Return [x, y] of the center of cell containing provided text 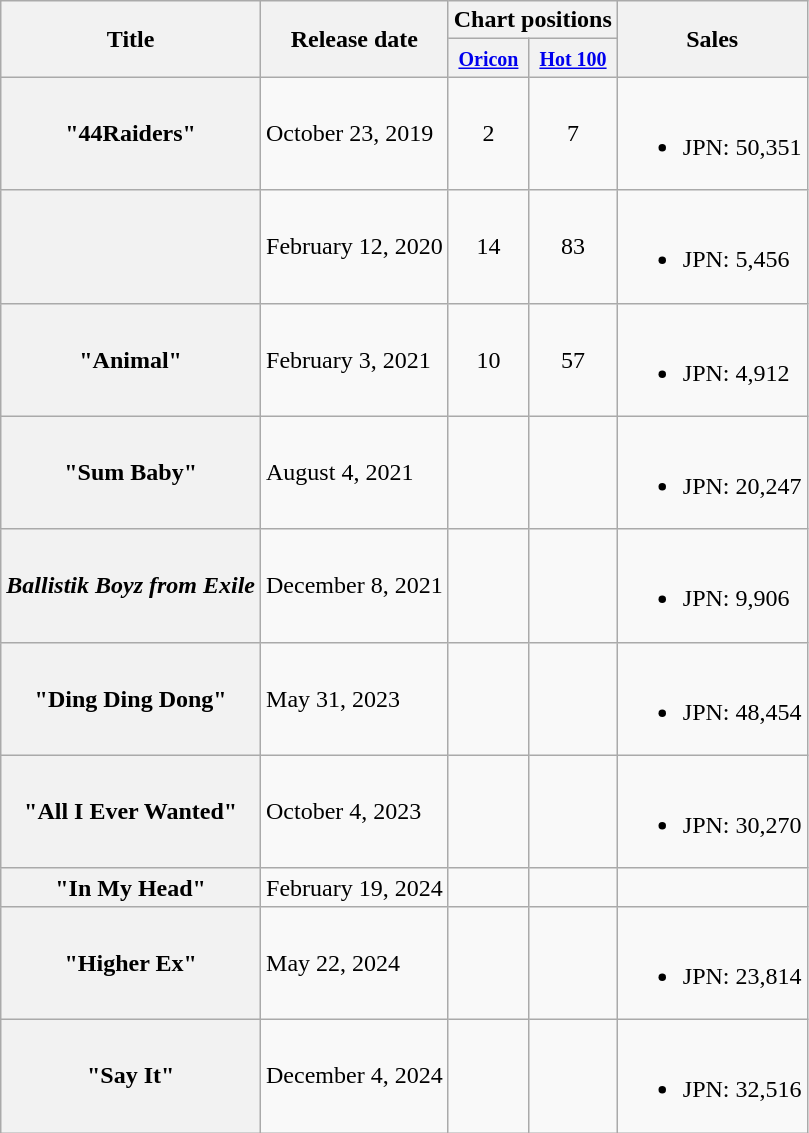
Oricon [488, 58]
February 3, 2021 [355, 360]
February 19, 2024 [355, 887]
May 22, 2024 [355, 962]
JPN: 5,456 [712, 246]
JPN: 30,270 [712, 812]
December 4, 2024 [355, 1076]
10 [488, 360]
October 4, 2023 [355, 812]
December 8, 2021 [355, 586]
JPN: 48,454 [712, 698]
7 [574, 134]
14 [488, 246]
"Sum Baby" [131, 472]
October 23, 2019 [355, 134]
Sales [712, 39]
"Ding Ding Dong" [131, 698]
"44Raiders" [131, 134]
"Animal" [131, 360]
"In My Head" [131, 887]
83 [574, 246]
JPN: 50,351 [712, 134]
February 12, 2020 [355, 246]
"Higher Ex" [131, 962]
57 [574, 360]
Chart positions [532, 20]
JPN: 20,247 [712, 472]
JPN: 9,906 [712, 586]
Ballistik Boyz from Exile [131, 586]
Hot 100 [574, 58]
Release date [355, 39]
JPN: 32,516 [712, 1076]
May 31, 2023 [355, 698]
"All I Ever Wanted" [131, 812]
2 [488, 134]
August 4, 2021 [355, 472]
Title [131, 39]
"Say It" [131, 1076]
JPN: 23,814 [712, 962]
JPN: 4,912 [712, 360]
